For the text-containing cell, return its midpoint in (X, Y) coordinate format. 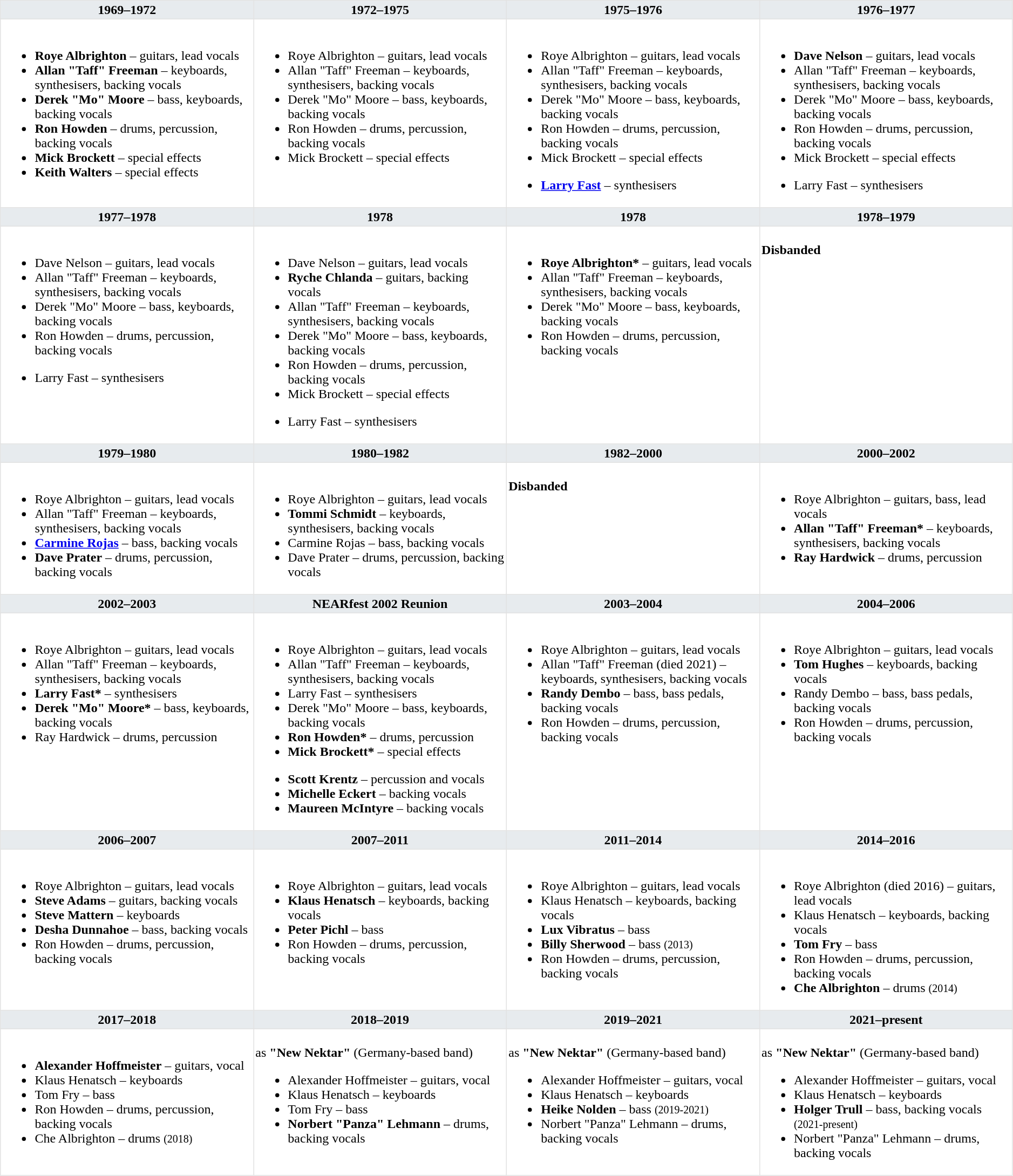
2007–2011 (380, 840)
2018–2019 (380, 1020)
2019–2021 (633, 1020)
2021–present (886, 1020)
1978–1979 (886, 217)
Roye Albrighton – guitars, lead vocalsKlaus Henatsch – keyboards, backing vocalsPeter Pichl – bassRon Howden – drums, percussion, backing vocals (380, 929)
NEARfest 2002 Reunion (380, 604)
2002–2003 (127, 604)
2006–2007 (127, 840)
1977–1978 (127, 217)
1975–1976 (633, 10)
1982–2000 (633, 453)
2003–2004 (633, 604)
2014–2016 (886, 840)
1976–1977 (886, 10)
Roye Albrighton – guitars, bass, lead vocalsAllan "Taff" Freeman* – keyboards, synthesisers, backing vocalsRay Hardwick – drums, percussion (886, 528)
1979–1980 (127, 453)
2000–2002 (886, 453)
2011–2014 (633, 840)
1972–1975 (380, 10)
2004–2006 (886, 604)
1980–1982 (380, 453)
2017–2018 (127, 1020)
1969–1972 (127, 10)
